Capture the cell that displays the provided text and extract its (X, Y) central coordinate. 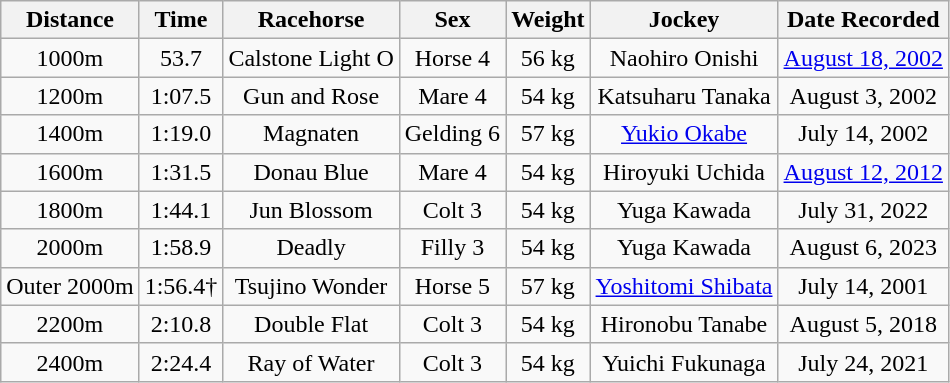
1000m (70, 58)
1:19.0 (181, 134)
July 14, 2002 (863, 134)
Calstone Light O (311, 58)
1800m (70, 210)
2400m (70, 362)
Outer 2000m (70, 286)
1:07.5 (181, 96)
Tsujino Wonder (311, 286)
Yukio Okabe (684, 134)
1600m (70, 172)
Yuichi Fukunaga (684, 362)
Jun Blossom (311, 210)
July 24, 2021 (863, 362)
Double Flat (311, 324)
1:58.9 (181, 248)
1:56.4† (181, 286)
53.7 (181, 58)
Magnaten (311, 134)
Horse 4 (452, 58)
Racehorse (311, 20)
Hironobu Tanabe (684, 324)
Donau Blue (311, 172)
1:31.5 (181, 172)
2000m (70, 248)
2:24.4 (181, 362)
Jockey (684, 20)
1200m (70, 96)
Gelding 6 (452, 134)
2:10.8 (181, 324)
1400m (70, 134)
Katsuharu Tanaka (684, 96)
Ray of Water (311, 362)
Filly 3 (452, 248)
August 3, 2002 (863, 96)
56 kg (548, 58)
1:44.1 (181, 210)
July 31, 2022 (863, 210)
August 12, 2012 (863, 172)
August 6, 2023 (863, 248)
Time (181, 20)
July 14, 2001 (863, 286)
Hiroyuki Uchida (684, 172)
Weight (548, 20)
Date Recorded (863, 20)
Distance (70, 20)
Yoshitomi Shibata (684, 286)
August 18, 2002 (863, 58)
Deadly (311, 248)
Gun and Rose (311, 96)
Sex (452, 20)
2200m (70, 324)
Horse 5 (452, 286)
Naohiro Onishi (684, 58)
August 5, 2018 (863, 324)
